Search for the cell housing the specified text and yield its [x, y] center coordinate. 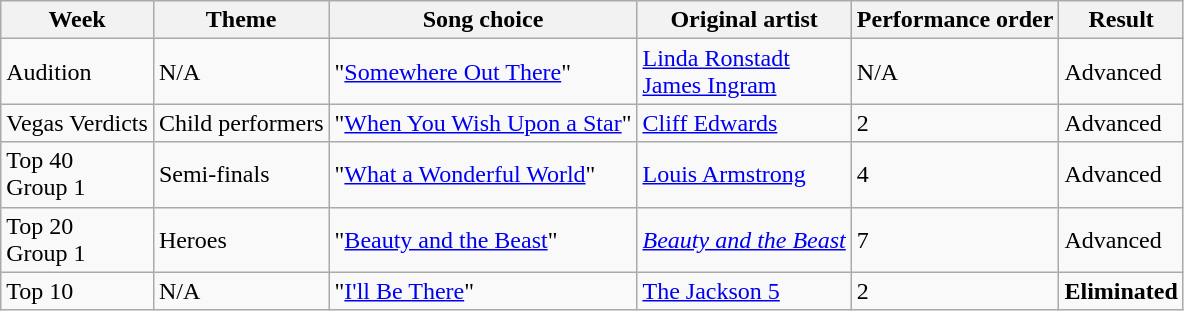
Eliminated [1121, 291]
"When You Wish Upon a Star" [483, 123]
Beauty and the Beast [744, 240]
Week [78, 20]
"I'll Be There" [483, 291]
Song choice [483, 20]
"Beauty and the Beast" [483, 240]
Vegas Verdicts [78, 123]
Linda RonstadtJames Ingram [744, 72]
Audition [78, 72]
Top 20Group 1 [78, 240]
The Jackson 5 [744, 291]
Theme [241, 20]
Cliff Edwards [744, 123]
Top 40Group 1 [78, 174]
"Somewhere Out There" [483, 72]
Original artist [744, 20]
Heroes [241, 240]
Louis Armstrong [744, 174]
7 [955, 240]
4 [955, 174]
Performance order [955, 20]
Semi-finals [241, 174]
Result [1121, 20]
"What a Wonderful World" [483, 174]
Top 10 [78, 291]
Child performers [241, 123]
